Locate the cell with the specified text and output its (x, y) center coordinate. 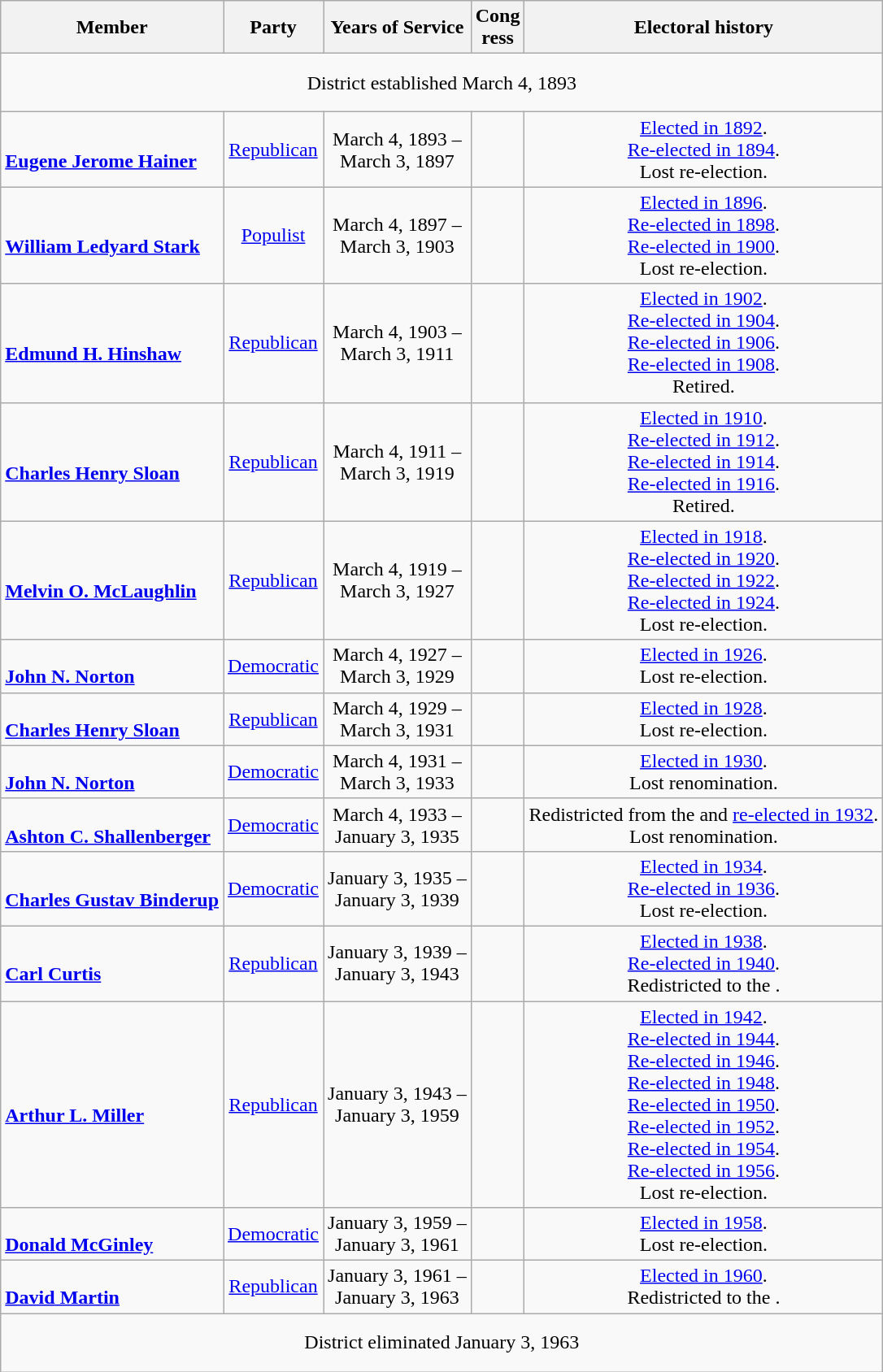
January 3, 1943 –January 3, 1959 (398, 1105)
March 4, 1911 –March 3, 1919 (398, 462)
March 4, 1927 –March 3, 1929 (398, 666)
January 3, 1935 –January 3, 1939 (398, 888)
Melvin O. McLaughlin (112, 580)
Ashton C. Shallenberger (112, 824)
Elected in 1938.Re-elected in 1940.Redistricted to the . (704, 963)
January 3, 1939 –January 3, 1943 (398, 963)
Populist (273, 236)
Elected in 1892.Re-elected in 1894.Lost re-election. (704, 150)
Elected in 1926.Lost re-election. (704, 666)
Elected in 1928.Lost re-election. (704, 719)
March 4, 1919 –March 3, 1927 (398, 580)
Charles Gustav Binderup (112, 888)
Edmund H. Hinshaw (112, 343)
Arthur L. Miller (112, 1105)
March 4, 1931 –March 3, 1933 (398, 772)
Redistricted from the and re-elected in 1932.Lost renomination. (704, 824)
March 4, 1893 –March 3, 1897 (398, 150)
Elected in 1902.Re-elected in 1904.Re-elected in 1906.Re-elected in 1908.Retired. (704, 343)
Member (112, 28)
David Martin (112, 1287)
Party (273, 28)
March 4, 1933 –January 3, 1935 (398, 824)
Elected in 1910.Re-elected in 1912.Re-elected in 1914.Re-elected in 1916.Retired. (704, 462)
Elected in 1896.Re-elected in 1898.Re-elected in 1900.Lost re-election. (704, 236)
March 4, 1897 –March 3, 1903 (398, 236)
William Ledyard Stark (112, 236)
Electoral history (704, 28)
Elected in 1958.Lost re-election. (704, 1234)
Eugene Jerome Hainer (112, 150)
Elected in 1930.Lost renomination. (704, 772)
Years of Service (398, 28)
March 4, 1903 –March 3, 1911 (398, 343)
January 3, 1961 –January 3, 1963 (398, 1287)
March 4, 1929 –March 3, 1931 (398, 719)
District eliminated January 3, 1963 (442, 1343)
January 3, 1959 –January 3, 1961 (398, 1234)
Congress (498, 28)
Elected in 1960.Redistricted to the . (704, 1287)
Carl Curtis (112, 963)
Elected in 1918.Re-elected in 1920.Re-elected in 1922.Re-elected in 1924.Lost re-election. (704, 580)
District established March 4, 1893 (442, 83)
Elected in 1934.Re-elected in 1936.Lost re-election. (704, 888)
Donald McGinley (112, 1234)
